Search for the cell housing the specified text and yield its (x, y) center coordinate. 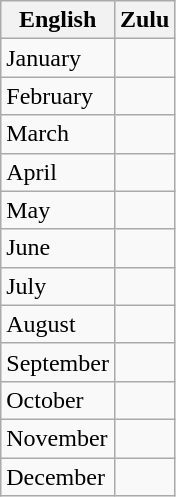
November (58, 438)
March (58, 134)
April (58, 172)
July (58, 286)
May (58, 210)
English (58, 20)
February (58, 96)
December (58, 477)
October (58, 400)
August (58, 324)
January (58, 58)
June (58, 248)
Zulu (144, 20)
September (58, 362)
